For the text-containing cell, return its midpoint in (X, Y) coordinate format. 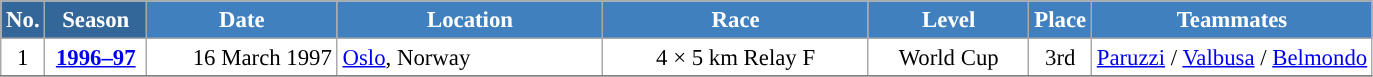
1 (23, 58)
16 March 1997 (242, 58)
Season (96, 20)
Race (736, 20)
Oslo, Norway (470, 58)
Date (242, 20)
4 × 5 km Relay F (736, 58)
Level (948, 20)
Paruzzi / Valbusa / Belmondo (1232, 58)
Teammates (1232, 20)
World Cup (948, 58)
No. (23, 20)
3rd (1060, 58)
1996–97 (96, 58)
Place (1060, 20)
Location (470, 20)
